Return the (X, Y) coordinate for the center point of the cell that contains the specified text.  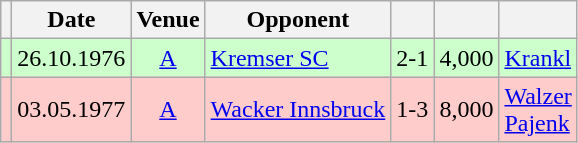
Opponent (298, 20)
2-1 (412, 58)
Krankl (538, 58)
Venue (168, 20)
Walzer Pajenk (538, 110)
1-3 (412, 110)
03.05.1977 (72, 110)
Wacker Innsbruck (298, 110)
8,000 (466, 110)
26.10.1976 (72, 58)
Kremser SC (298, 58)
Date (72, 20)
4,000 (466, 58)
